For the text-containing cell, return its midpoint in (X, Y) coordinate format. 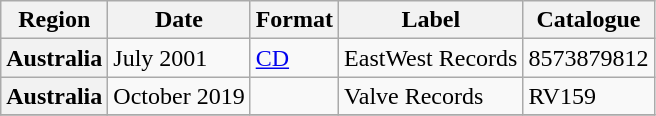
July 2001 (179, 58)
Catalogue (588, 20)
CD (294, 58)
Format (294, 20)
Date (179, 20)
EastWest Records (431, 58)
Region (54, 20)
October 2019 (179, 96)
8573879812 (588, 58)
Label (431, 20)
RV159 (588, 96)
Valve Records (431, 96)
